Search for the cell housing the specified text and yield its [X, Y] center coordinate. 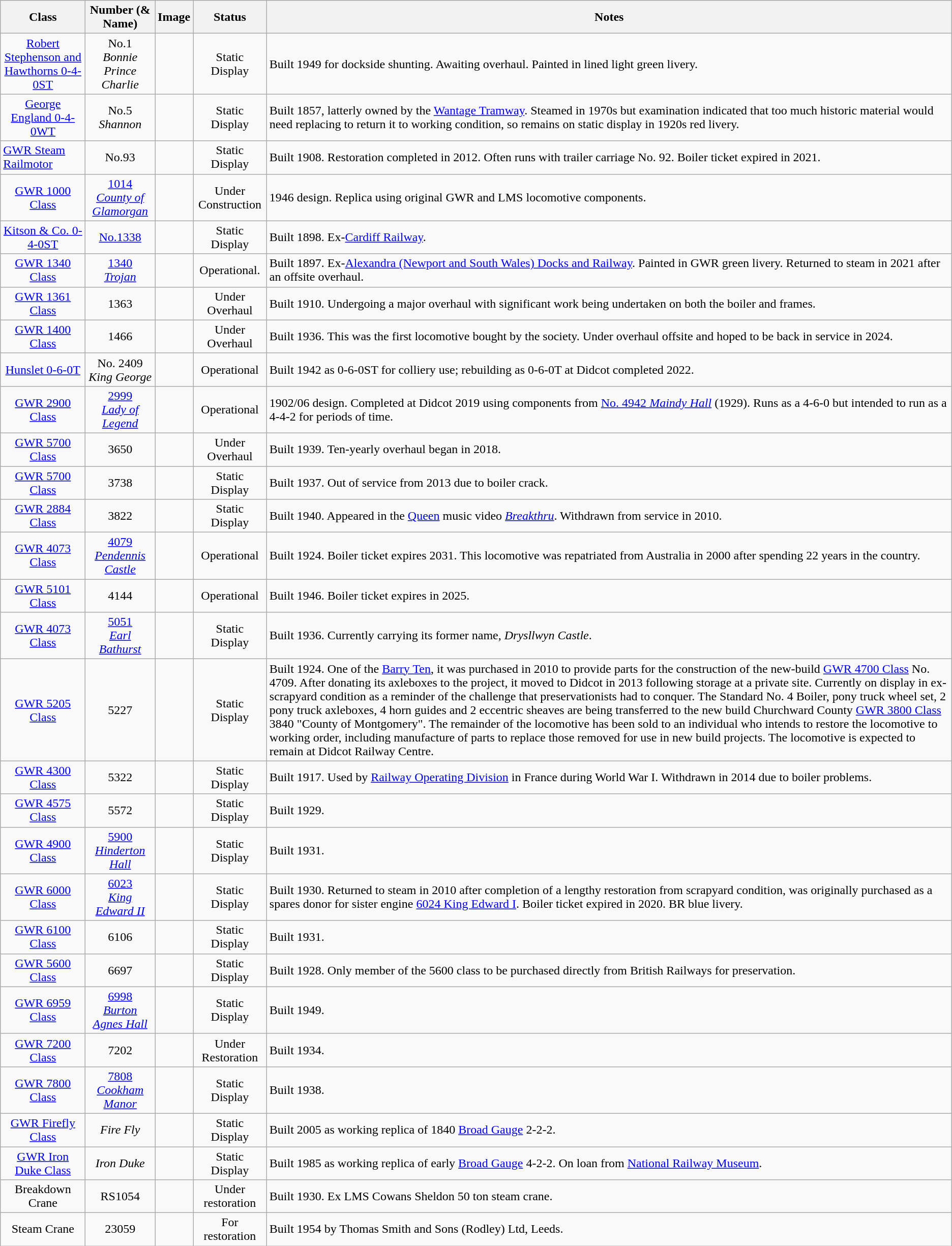
1946 design. Replica using original GWR and LMS locomotive components. [609, 197]
Built 1949. [609, 1010]
Built 1908. Restoration completed in 2012. Often runs with trailer carriage No. 92. Boiler ticket expired in 2021. [609, 158]
GWR Iron Duke Class [43, 1163]
GWR 6000 Class [43, 897]
GWR 1000 Class [43, 197]
GWR 4300 Class [43, 777]
GWR Steam Railmotor [43, 158]
GWR 5101 Class [43, 596]
Class [43, 17]
1363 [120, 303]
GWR 7200 Class [43, 1050]
GWR 1400 Class [43, 337]
7202 [120, 1050]
GWR 2900 Class [43, 409]
Built 2005 as working replica of 1840 Broad Gauge 2-2-2. [609, 1130]
4144 [120, 596]
RS1054 [120, 1196]
GWR 6100 Class [43, 937]
Under Construction [230, 197]
Breakdown Crane [43, 1196]
Steam Crane [43, 1230]
GWR 6959 Class [43, 1010]
Notes [609, 17]
Hunslet 0-6-0T [43, 369]
Built 1954 by Thomas Smith and Sons (Rodley) Ltd, Leeds. [609, 1230]
6697 [120, 970]
Built 1985 as working replica of early Broad Gauge 4-2-2. On loan from National Railway Museum. [609, 1163]
Built 1940. Appeared in the Queen music video Breakthru. Withdrawn from service in 2010. [609, 516]
GWR 1361 Class [43, 303]
3738 [120, 482]
No.1Bonnie Prince Charlie [120, 64]
7808Cookham Manor [120, 1090]
Status [230, 17]
3650 [120, 450]
GWR 7800 Class [43, 1090]
Iron Duke [120, 1163]
1014County of Glamorgan [120, 197]
No.5 Shannon [120, 117]
6106 [120, 937]
Under restoration [230, 1196]
4079Pendennis Castle [120, 556]
Built 1942 as 0-6-0ST for colliery use; rebuilding as 0-6-0T at Didcot completed 2022. [609, 369]
Built 1936. This was the first locomotive bought by the society. Under overhaul offsite and hoped to be back in service in 2024. [609, 337]
3822 [120, 516]
Built 1939. Ten-yearly overhaul began in 2018. [609, 450]
GWR 2884 Class [43, 516]
1466 [120, 337]
Under Restoration [230, 1050]
GWR 1340 Class [43, 271]
2999Lady of Legend [120, 409]
5227 [120, 710]
Operational. [230, 271]
Built 1910. Undergoing a major overhaul with significant work being undertaken on both the boiler and frames. [609, 303]
1340Trojan [120, 271]
Built 1930. Ex LMS Cowans Sheldon 50 ton steam crane. [609, 1196]
5322 [120, 777]
5051Earl Bathurst [120, 636]
Built 1929. [609, 811]
6998Burton Agnes Hall [120, 1010]
No.93 [120, 158]
GWR Firefly Class [43, 1130]
5900Hinderton Hall [120, 850]
GWR 5205 Class [43, 710]
GWR 4900 Class [43, 850]
Built 1924. Boiler ticket expires 2031. This locomotive was repatriated from Australia in 2000 after spending 22 years in the country. [609, 556]
No.1338 [120, 237]
Built 1949 for dockside shunting. Awaiting overhaul. Painted in lined light green livery. [609, 64]
6023King Edward II [120, 897]
George England 0-4-0WT [43, 117]
Built 1946. Boiler ticket expires in 2025. [609, 596]
No. 2409King George [120, 369]
Built 1938. [609, 1090]
Image [174, 17]
Built 1928. Only member of the 5600 class to be purchased directly from British Railways for preservation. [609, 970]
Number (& Name) [120, 17]
Robert Stephenson and Hawthorns 0-4-0ST [43, 64]
Built 1898. Ex-Cardiff Railway. [609, 237]
23059 [120, 1230]
Fire Fly [120, 1130]
GWR 4575 Class [43, 811]
Kitson & Co. 0-4-0ST [43, 237]
Built 1917. Used by Railway Operating Division in France during World War I. Withdrawn in 2014 due to boiler problems. [609, 777]
For restoration [230, 1230]
5572 [120, 811]
Built 1934. [609, 1050]
GWR 5600 Class [43, 970]
Built 1936. Currently carrying its former name, Drysllwyn Castle. [609, 636]
Built 1937. Out of service from 2013 due to boiler crack. [609, 482]
